Locate the cell with the specified text and output its (x, y) center coordinate. 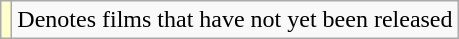
Denotes films that have not yet been released (235, 20)
